Detect which cell encompasses the target text, then output its (x, y) center coordinate. 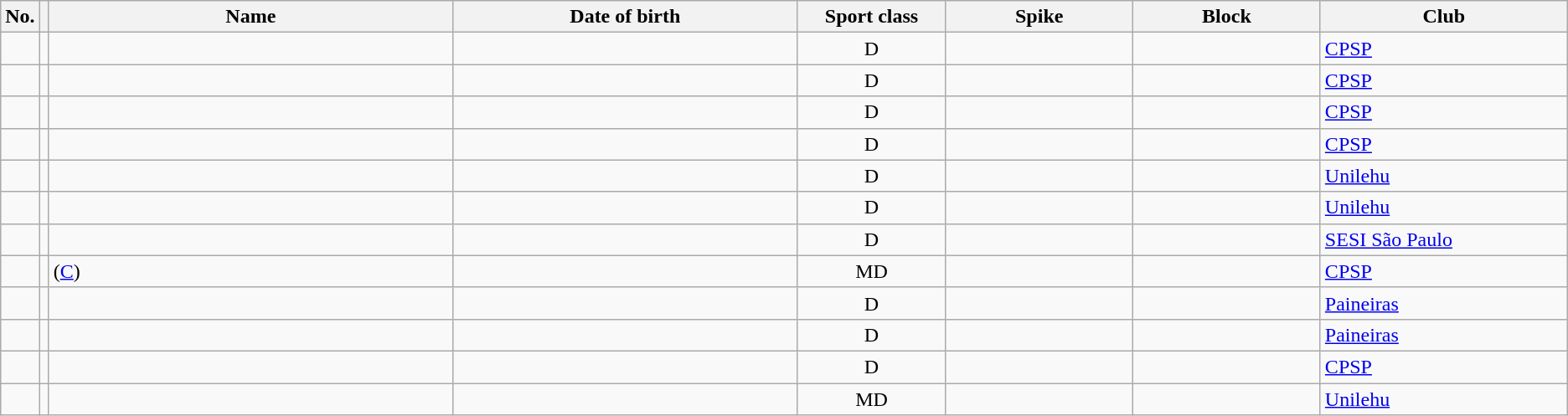
Sport class (871, 17)
Club (1444, 17)
(C) (250, 271)
Spike (1039, 17)
No. (20, 17)
Date of birth (625, 17)
SESI São Paulo (1444, 239)
Block (1227, 17)
Name (250, 17)
